Return the [x, y] coordinate for the center point of the cell that contains the specified text.  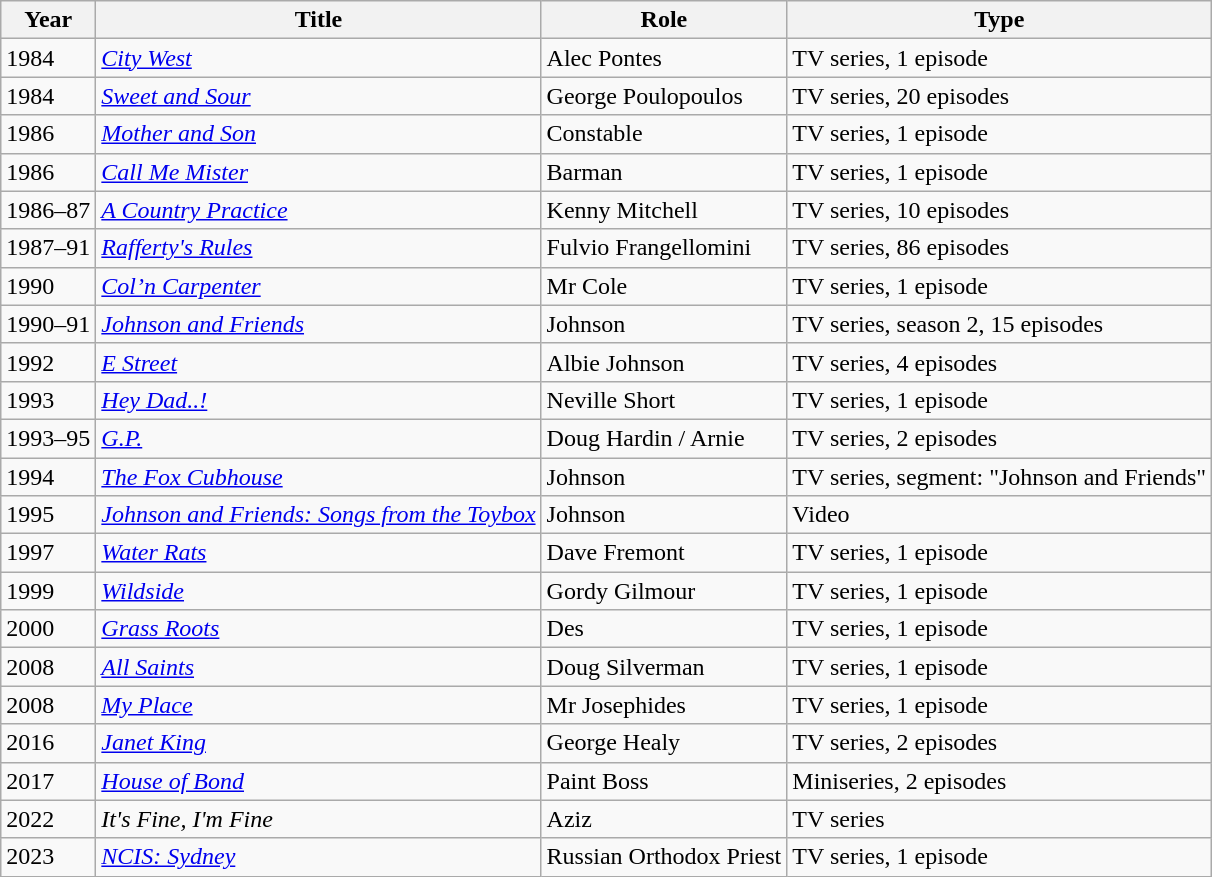
Constable [664, 134]
Call Me Mister [318, 172]
1999 [48, 591]
1994 [48, 477]
Col’n Carpenter [318, 286]
A Country Practice [318, 210]
G.P. [318, 438]
1987–91 [48, 248]
Sweet and Sour [318, 96]
Albie Johnson [664, 362]
1992 [48, 362]
Wildside [318, 591]
Role [664, 20]
1986–87 [48, 210]
George Poulopoulos [664, 96]
2023 [48, 857]
Barman [664, 172]
TV series, 86 episodes [1000, 248]
Title [318, 20]
My Place [318, 705]
Des [664, 629]
2000 [48, 629]
TV series, 4 episodes [1000, 362]
Mr Cole [664, 286]
Gordy Gilmour [664, 591]
Grass Roots [318, 629]
Doug Hardin / Arnie [664, 438]
Aziz [664, 819]
Fulvio Frangellomini [664, 248]
TV series [1000, 819]
1995 [48, 515]
Water Rats [318, 553]
TV series, 20 episodes [1000, 96]
2016 [48, 743]
E Street [318, 362]
Video [1000, 515]
TV series, segment: "Johnson and Friends" [1000, 477]
Hey Dad..! [318, 400]
It's Fine, I'm Fine [318, 819]
Paint Boss [664, 781]
1993 [48, 400]
Type [1000, 20]
Janet King [318, 743]
Rafferty's Rules [318, 248]
The Fox Cubhouse [318, 477]
Johnson and Friends: Songs from the Toybox [318, 515]
2017 [48, 781]
Kenny Mitchell [664, 210]
House of Bond [318, 781]
TV series, 10 episodes [1000, 210]
TV series, season 2, 15 episodes [1000, 324]
1997 [48, 553]
Miniseries, 2 episodes [1000, 781]
1993–95 [48, 438]
Mr Josephides [664, 705]
Johnson and Friends [318, 324]
City West [318, 58]
Doug Silverman [664, 667]
Russian Orthodox Priest [664, 857]
Alec Pontes [664, 58]
2022 [48, 819]
NCIS: Sydney [318, 857]
All Saints [318, 667]
Dave Fremont [664, 553]
Year [48, 20]
Neville Short [664, 400]
Mother and Son [318, 134]
1990–91 [48, 324]
1990 [48, 286]
George Healy [664, 743]
